Provide the (X, Y) coordinate of the cell's center where the given text is located.  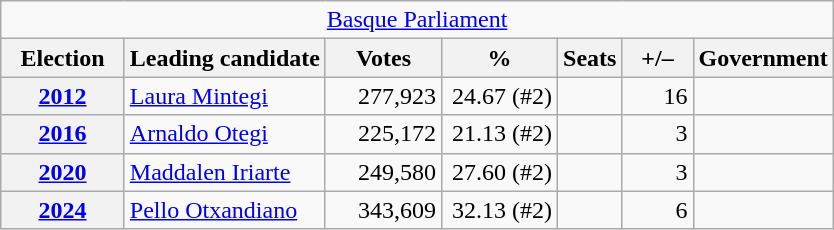
Maddalen Iriarte (224, 172)
+/– (658, 58)
24.67 (#2) (499, 96)
Election (63, 58)
16 (658, 96)
Seats (590, 58)
6 (658, 210)
Leading candidate (224, 58)
225,172 (383, 134)
2024 (63, 210)
% (499, 58)
2016 (63, 134)
21.13 (#2) (499, 134)
32.13 (#2) (499, 210)
Votes (383, 58)
2012 (63, 96)
27.60 (#2) (499, 172)
Basque Parliament (418, 20)
Pello Otxandiano (224, 210)
Laura Mintegi (224, 96)
2020 (63, 172)
343,609 (383, 210)
249,580 (383, 172)
Government (763, 58)
Arnaldo Otegi (224, 134)
277,923 (383, 96)
